Scan for the cell matching the given text and deliver its [X, Y] coordinate at center. 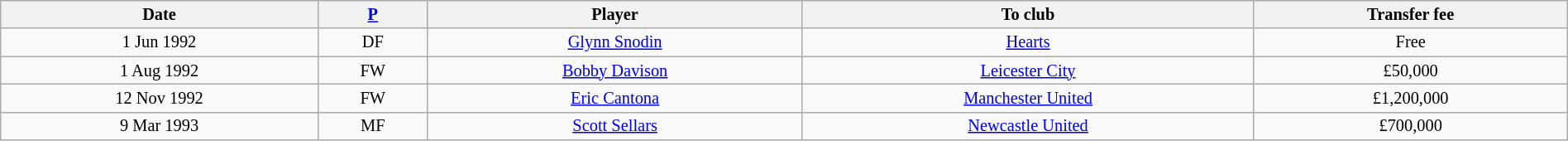
Eric Cantona [615, 98]
£1,200,000 [1411, 98]
£50,000 [1411, 70]
Scott Sellars [615, 126]
P [372, 14]
Manchester United [1028, 98]
Date [160, 14]
1 Jun 1992 [160, 42]
Free [1411, 42]
9 Mar 1993 [160, 126]
£700,000 [1411, 126]
Bobby Davison [615, 70]
12 Nov 1992 [160, 98]
1 Aug 1992 [160, 70]
Newcastle United [1028, 126]
Glynn Snodin [615, 42]
MF [372, 126]
Hearts [1028, 42]
DF [372, 42]
Transfer fee [1411, 14]
Leicester City [1028, 70]
Player [615, 14]
To club [1028, 14]
